Extract the (X, Y) coordinate from the center of the cell holding the provided text.  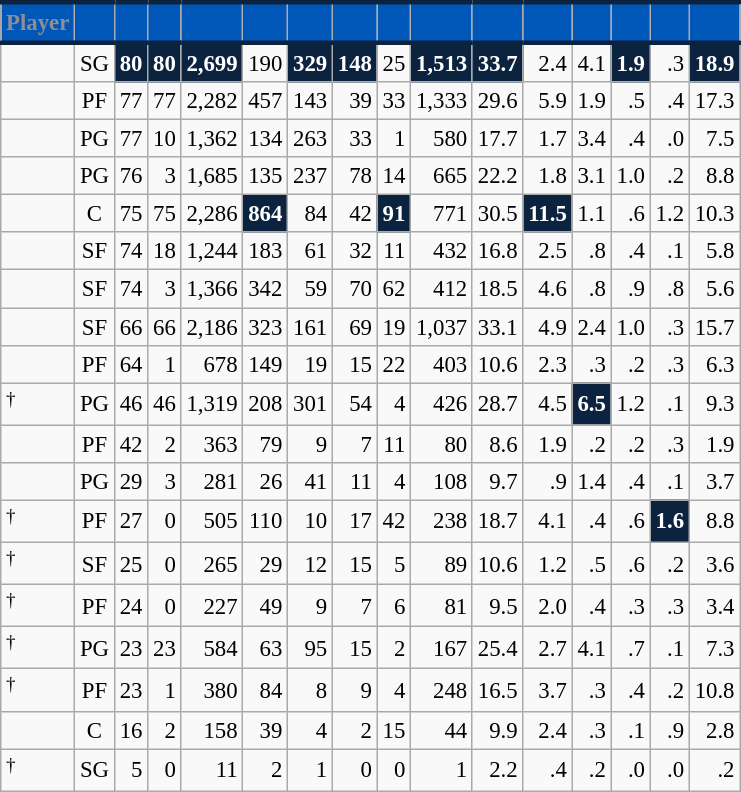
190 (266, 62)
76 (130, 176)
17 (354, 521)
263 (310, 139)
9.9 (497, 730)
6.3 (714, 364)
134 (266, 139)
26 (266, 482)
161 (310, 327)
580 (442, 139)
18.9 (714, 62)
1,037 (442, 327)
49 (266, 606)
12 (310, 563)
227 (212, 606)
4.5 (548, 404)
15.7 (714, 327)
505 (212, 521)
33.7 (497, 62)
70 (354, 289)
426 (442, 404)
1,319 (212, 404)
301 (310, 404)
9.3 (714, 404)
1,362 (212, 139)
208 (266, 404)
89 (442, 563)
4.9 (548, 327)
2,699 (212, 62)
771 (442, 214)
9.5 (497, 606)
2,282 (212, 101)
78 (354, 176)
1,513 (442, 62)
9.7 (497, 482)
2.7 (548, 648)
665 (442, 176)
2,286 (212, 214)
41 (310, 482)
8.6 (497, 444)
248 (442, 690)
148 (354, 62)
59 (310, 289)
864 (266, 214)
5.6 (714, 289)
412 (442, 289)
44 (442, 730)
8 (310, 690)
342 (266, 289)
167 (442, 648)
2.2 (497, 770)
1.4 (592, 482)
143 (310, 101)
2.8 (714, 730)
7.3 (714, 648)
62 (394, 289)
17.7 (497, 139)
64 (130, 364)
5.8 (714, 251)
79 (266, 444)
33.1 (497, 327)
2.0 (548, 606)
1.1 (592, 214)
25.4 (497, 648)
7.5 (714, 139)
81 (442, 606)
457 (266, 101)
2.3 (548, 364)
149 (266, 364)
237 (310, 176)
30.5 (497, 214)
110 (266, 521)
265 (212, 563)
678 (212, 364)
14 (394, 176)
1.6 (670, 521)
1.7 (548, 139)
18.5 (497, 289)
3.6 (714, 563)
1,366 (212, 289)
2.5 (548, 251)
1,244 (212, 251)
329 (310, 62)
61 (310, 251)
10.3 (714, 214)
135 (266, 176)
95 (310, 648)
28.7 (497, 404)
238 (442, 521)
1,685 (212, 176)
4.6 (548, 289)
63 (266, 648)
323 (266, 327)
24 (130, 606)
10.8 (714, 690)
403 (442, 364)
Player (38, 22)
158 (212, 730)
11.5 (548, 214)
16.8 (497, 251)
108 (442, 482)
183 (266, 251)
1.8 (548, 176)
.7 (630, 648)
2,186 (212, 327)
281 (212, 482)
32 (354, 251)
5.9 (548, 101)
18.7 (497, 521)
16.5 (497, 690)
1,333 (442, 101)
22.2 (497, 176)
16 (130, 730)
6.5 (592, 404)
3.1 (592, 176)
6 (394, 606)
22 (394, 364)
363 (212, 444)
18 (164, 251)
380 (212, 690)
91 (394, 214)
432 (442, 251)
27 (130, 521)
54 (354, 404)
584 (212, 648)
29.6 (497, 101)
17.3 (714, 101)
69 (354, 327)
